Return [X, Y] of the center of cell containing provided text 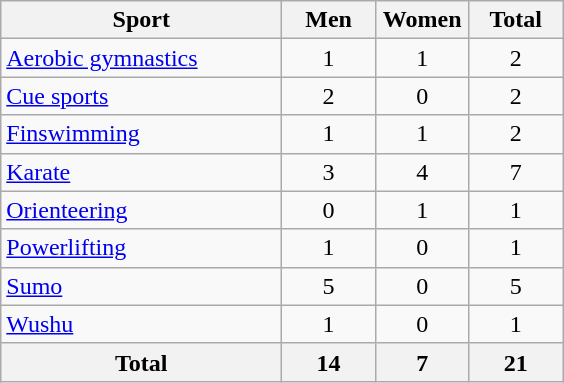
3 [329, 172]
Cue sports [142, 96]
Powerlifting [142, 248]
Men [329, 20]
Orienteering [142, 210]
Sumo [142, 286]
Women [422, 20]
Sport [142, 20]
Finswimming [142, 134]
Wushu [142, 324]
Karate [142, 172]
14 [329, 362]
4 [422, 172]
Aerobic gymnastics [142, 58]
21 [516, 362]
